Extract the [X, Y] coordinate from the center of the cell holding the provided text.  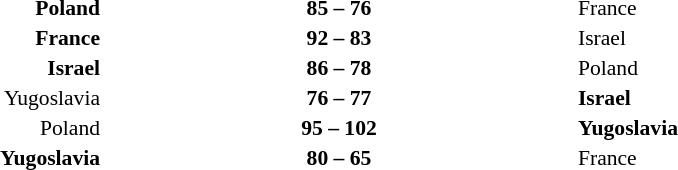
86 – 78 [339, 68]
76 – 77 [339, 98]
95 – 102 [339, 128]
92 – 83 [339, 38]
